Return [X, Y] of the center of cell containing provided text 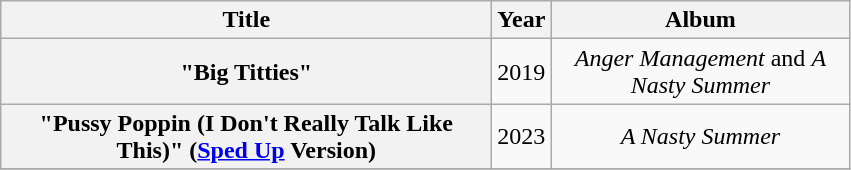
A Nasty Summer [700, 136]
"Pussy Poppin (I Don't Really Talk Like This)" (Sped Up Version) [246, 136]
2019 [522, 72]
Title [246, 20]
"Big Titties" [246, 72]
Year [522, 20]
Album [700, 20]
Anger Management and A Nasty Summer [700, 72]
2023 [522, 136]
